Find where the given text appears and provide that cell's center as (X, Y) coordinate. 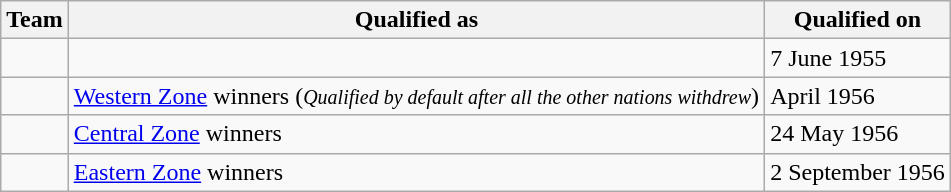
Central Zone winners (416, 134)
Qualified as (416, 20)
Eastern Zone winners (416, 172)
Qualified on (858, 20)
April 1956 (858, 96)
Team (35, 20)
Western Zone winners (Qualified by default after all the other nations withdrew) (416, 96)
24 May 1956 (858, 134)
7 June 1955 (858, 58)
2 September 1956 (858, 172)
